Locate the cell with the specified text and output its (x, y) center coordinate. 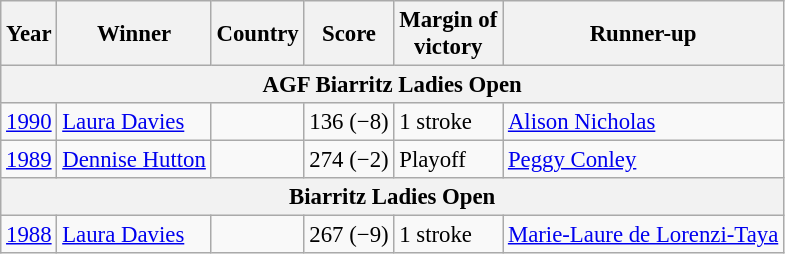
Winner (134, 34)
Playoff (448, 160)
1989 (29, 160)
Runner-up (644, 34)
136 (−8) (349, 122)
Margin ofvictory (448, 34)
274 (−2) (349, 160)
Year (29, 34)
Score (349, 34)
Peggy Conley (644, 160)
AGF Biarritz Ladies Open (392, 85)
1990 (29, 122)
267 (−9) (349, 235)
Biarritz Ladies Open (392, 197)
Dennise Hutton (134, 160)
Country (258, 34)
Marie-Laure de Lorenzi-Taya (644, 235)
Alison Nicholas (644, 122)
1988 (29, 235)
